Return (x, y) of the center of cell containing provided text 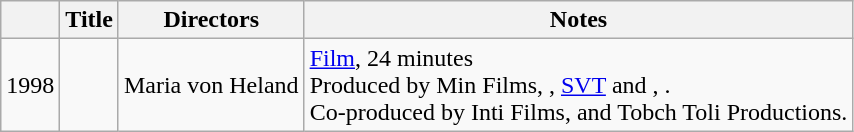
1998 (30, 85)
Notes (578, 20)
Directors (211, 20)
Title (90, 20)
Film, 24 minutesProduced by Min Films, , SVT and , .Co-produced by Inti Films, and Tobch Toli Productions. (578, 85)
Maria von Heland (211, 85)
